From the cell containing the given text, extract its center point as [X, Y] coordinate. 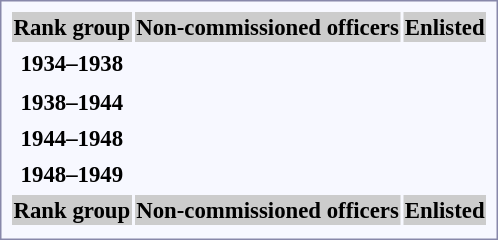
1944–1948 [72, 138]
1938–1944 [72, 102]
1934–1938 [72, 63]
1948–1949 [72, 174]
